Extract the [x, y] coordinate from the center of the cell holding the provided text.  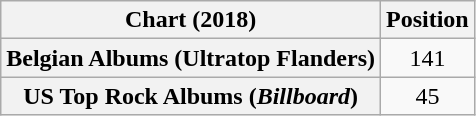
Chart (2018) [191, 20]
141 [428, 58]
Position [428, 20]
Belgian Albums (Ultratop Flanders) [191, 58]
US Top Rock Albums (Billboard) [191, 96]
45 [428, 96]
